Provide the [X, Y] coordinate of the cell's center where the given text is located.  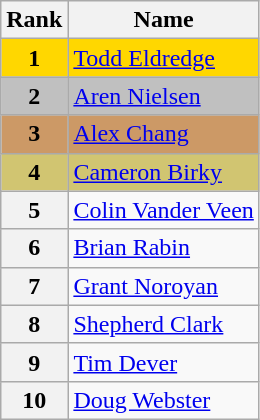
Aren Nielsen [164, 96]
4 [34, 172]
Shepherd Clark [164, 324]
3 [34, 134]
Rank [34, 20]
5 [34, 210]
Alex Chang [164, 134]
Todd Eldredge [164, 58]
8 [34, 324]
6 [34, 248]
Cameron Birky [164, 172]
10 [34, 400]
Name [164, 20]
9 [34, 362]
1 [34, 58]
Doug Webster [164, 400]
Brian Rabin [164, 248]
Colin Vander Veen [164, 210]
2 [34, 96]
Grant Noroyan [164, 286]
7 [34, 286]
Tim Dever [164, 362]
